Output the [X, Y] coordinate of the center of the cell containing the given text.  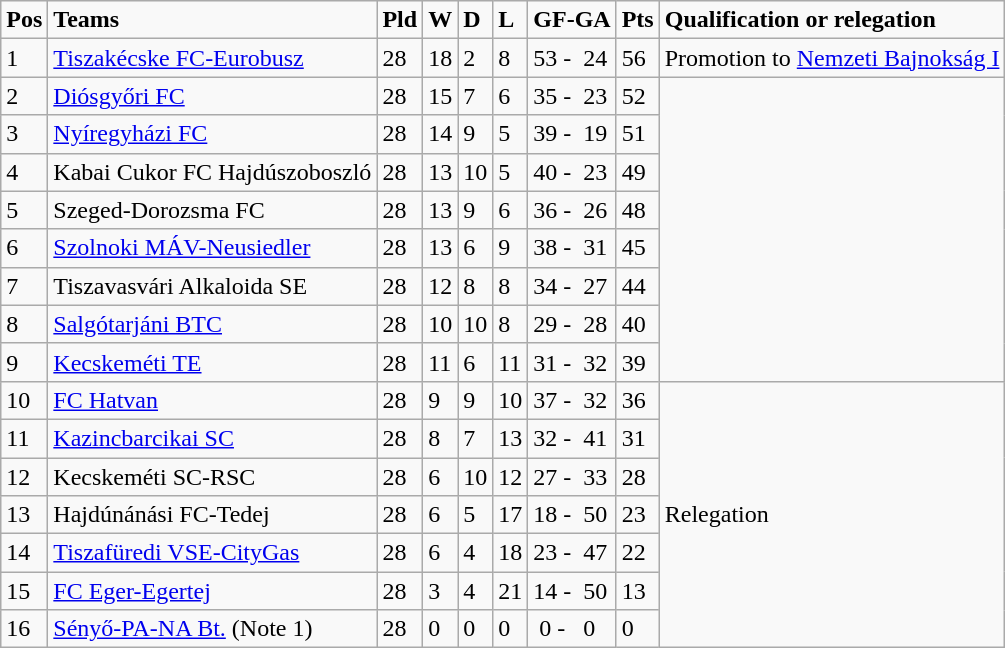
49 [638, 172]
36 [638, 400]
40 [638, 324]
39 [638, 362]
W [440, 20]
29 - 28 [572, 324]
16 [24, 629]
38 - 31 [572, 248]
53 - 24 [572, 58]
32 - 41 [572, 438]
14 - 50 [572, 591]
FC Eger-Egertej [212, 591]
Teams [212, 20]
L [510, 20]
17 [510, 515]
Pts [638, 20]
GF-GA [572, 20]
Kazincbarcikai SC [212, 438]
Szeged-Dorozsma FC [212, 210]
35 - 23 [572, 96]
Salgótarjáni BTC [212, 324]
40 - 23 [572, 172]
Pos [24, 20]
Pld [400, 20]
Kecskeméti TE [212, 362]
27 - 33 [572, 477]
FC Hatvan [212, 400]
Nyíregyházi FC [212, 134]
22 [638, 553]
Kecskeméti SC-RSC [212, 477]
34 - 27 [572, 286]
Promotion to Nemzeti Bajnokság I [832, 58]
0 - 0 [572, 629]
Tiszafüredi VSE-CityGas [212, 553]
56 [638, 58]
Qualification or relegation [832, 20]
D [476, 20]
37 - 32 [572, 400]
36 - 26 [572, 210]
Tiszavasvári Alkaloida SE [212, 286]
23 [638, 515]
31 - 32 [572, 362]
1 [24, 58]
Sényő-PA-NA Bt. (Note 1) [212, 629]
Szolnoki MÁV-Neusiedler [212, 248]
Tiszakécske FC-Eurobusz [212, 58]
23 - 47 [572, 553]
21 [510, 591]
48 [638, 210]
45 [638, 248]
Relegation [832, 514]
Kabai Cukor FC Hajdúszoboszló [212, 172]
31 [638, 438]
39 - 19 [572, 134]
18 - 50 [572, 515]
44 [638, 286]
Diósgyőri FC [212, 96]
52 [638, 96]
Hajdúnánási FC-Tedej [212, 515]
51 [638, 134]
